Extract the [X, Y] coordinate from the center of the cell holding the provided text.  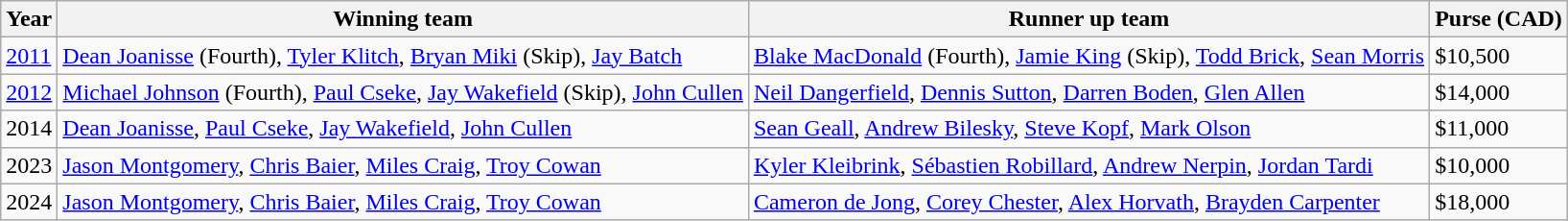
Runner up team [1088, 19]
Dean Joanisse, Paul Cseke, Jay Wakefield, John Cullen [403, 129]
$10,500 [1499, 56]
Cameron de Jong, Corey Chester, Alex Horvath, Brayden Carpenter [1088, 202]
Michael Johnson (Fourth), Paul Cseke, Jay Wakefield (Skip), John Cullen [403, 92]
$14,000 [1499, 92]
Dean Joanisse (Fourth), Tyler Klitch, Bryan Miki (Skip), Jay Batch [403, 56]
Blake MacDonald (Fourth), Jamie King (Skip), Todd Brick, Sean Morris [1088, 56]
2014 [29, 129]
$11,000 [1499, 129]
Winning team [403, 19]
Neil Dangerfield, Dennis Sutton, Darren Boden, Glen Allen [1088, 92]
Year [29, 19]
Purse (CAD) [1499, 19]
Sean Geall, Andrew Bilesky, Steve Kopf, Mark Olson [1088, 129]
2024 [29, 202]
$18,000 [1499, 202]
$10,000 [1499, 165]
2023 [29, 165]
2012 [29, 92]
2011 [29, 56]
Kyler Kleibrink, Sébastien Robillard, Andrew Nerpin, Jordan Tardi [1088, 165]
